Search for the cell housing the specified text and yield its [x, y] center coordinate. 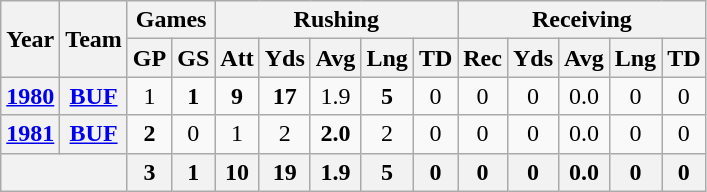
GP [149, 58]
Team [94, 39]
19 [284, 172]
3 [149, 172]
2.0 [336, 134]
Rec [483, 58]
Rushing [336, 20]
Games [170, 20]
9 [237, 96]
Att [237, 58]
GS [194, 58]
1980 [30, 96]
1981 [30, 134]
10 [237, 172]
17 [284, 96]
Receiving [582, 20]
Year [30, 39]
